Locate the cell with the specified text and output its [x, y] center coordinate. 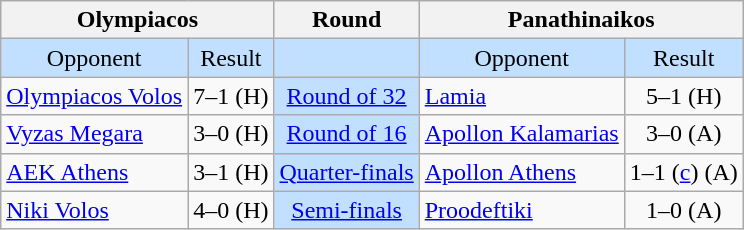
1–0 (A) [684, 210]
Panathinaikos [581, 20]
7–1 (H) [231, 96]
AEK Athens [94, 172]
Olympiacos Volos [94, 96]
Lamia [522, 96]
Round of 16 [346, 134]
Quarter-finals [346, 172]
Vyzas Megara [94, 134]
Apollon Athens [522, 172]
Round [346, 20]
4–0 (H) [231, 210]
1–1 (c) (A) [684, 172]
Round of 32 [346, 96]
Proodeftiki [522, 210]
3–0 (H) [231, 134]
Olympiacos [138, 20]
Niki Volos [94, 210]
3–0 (A) [684, 134]
3–1 (H) [231, 172]
Apollon Kalamarias [522, 134]
Semi-finals [346, 210]
5–1 (H) [684, 96]
